Provide the (X, Y) coordinate of the cell's center where the given text is located.  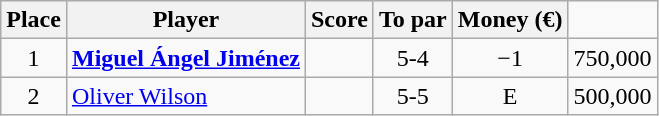
E (510, 96)
5-5 (412, 96)
Score (339, 20)
2 (34, 96)
To par (412, 20)
500,000 (612, 96)
Place (34, 20)
750,000 (612, 58)
1 (34, 58)
Miguel Ángel Jiménez (186, 58)
−1 (510, 58)
5-4 (412, 58)
Oliver Wilson (186, 96)
Money (€) (510, 20)
Player (186, 20)
